Detect which cell encompasses the target text, then output its [x, y] center coordinate. 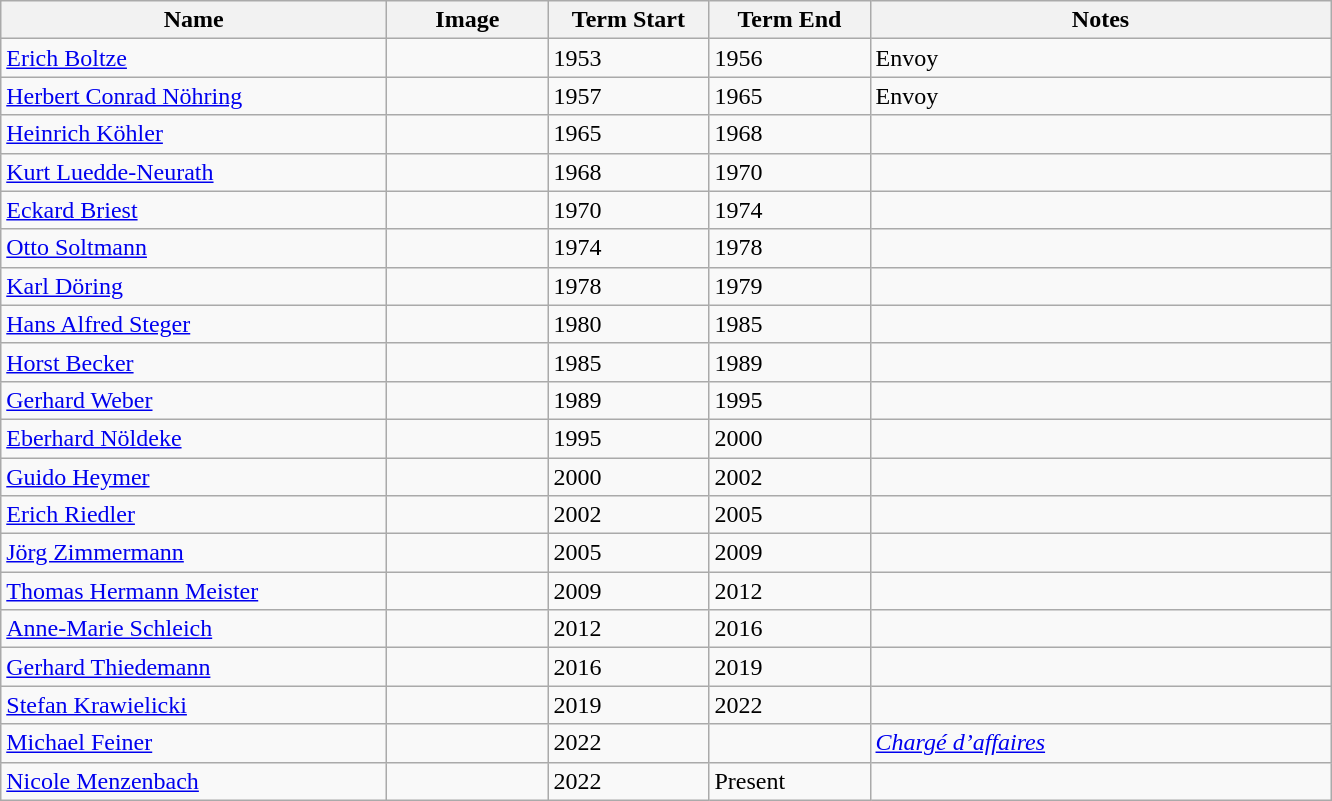
Jörg Zimmermann [194, 553]
Horst Becker [194, 362]
1957 [628, 96]
Hans Alfred Steger [194, 324]
Heinrich Köhler [194, 134]
Otto Soltmann [194, 248]
1979 [790, 286]
Michael Feiner [194, 743]
Present [790, 781]
Notes [1100, 20]
Erich Riedler [194, 515]
Karl Döring [194, 286]
1953 [628, 58]
Kurt Luedde-Neurath [194, 172]
Eckard Briest [194, 210]
Herbert Conrad Nöhring [194, 96]
1956 [790, 58]
Image [468, 20]
Anne-Marie Schleich [194, 629]
Thomas Hermann Meister [194, 591]
Eberhard Nöldeke [194, 438]
Erich Boltze [194, 58]
Term End [790, 20]
Chargé d’affaires [1100, 743]
Name [194, 20]
Nicole Menzenbach [194, 781]
Stefan Krawielicki [194, 705]
Term Start [628, 20]
1980 [628, 324]
Gerhard Weber [194, 400]
Guido Heymer [194, 477]
Gerhard Thiedemann [194, 667]
